Pinpoint the cell where the given text exists, returning its [x, y] midpoint coordinate. 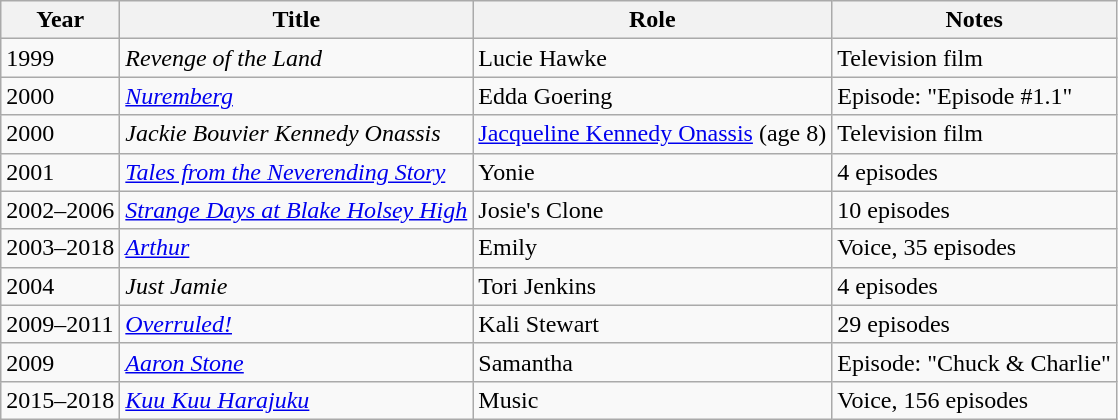
29 episodes [974, 324]
2015–2018 [60, 400]
Lucie Hawke [652, 58]
Tori Jenkins [652, 286]
Revenge of the Land [296, 58]
Episode: "Episode #1.1" [974, 96]
Music [652, 400]
Notes [974, 20]
Jacqueline Kennedy Onassis (age 8) [652, 134]
2004 [60, 286]
Kuu Kuu Harajuku [296, 400]
Year [60, 20]
Tales from the Neverending Story [296, 172]
Voice, 156 episodes [974, 400]
Edda Goering [652, 96]
Samantha [652, 362]
Josie's Clone [652, 210]
Nuremberg [296, 96]
Emily [652, 248]
2002–2006 [60, 210]
2009–2011 [60, 324]
Episode: "Chuck & Charlie" [974, 362]
10 episodes [974, 210]
Just Jamie [296, 286]
2001 [60, 172]
Jackie Bouvier Kennedy Onassis [296, 134]
Arthur [296, 248]
1999 [60, 58]
Role [652, 20]
Voice, 35 episodes [974, 248]
Kali Stewart [652, 324]
2009 [60, 362]
Yonie [652, 172]
Title [296, 20]
2003–2018 [60, 248]
Overruled! [296, 324]
Strange Days at Blake Holsey High [296, 210]
Aaron Stone [296, 362]
